Extract the [X, Y] coordinate from the center of the cell holding the provided text.  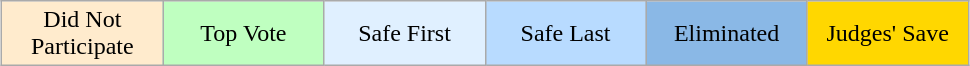
Eliminated [726, 34]
Judges' Save [888, 34]
Safe First [404, 34]
Did Not Participate [82, 34]
Top Vote [244, 34]
Safe Last [566, 34]
